From the cell containing the given text, extract its center point as [X, Y] coordinate. 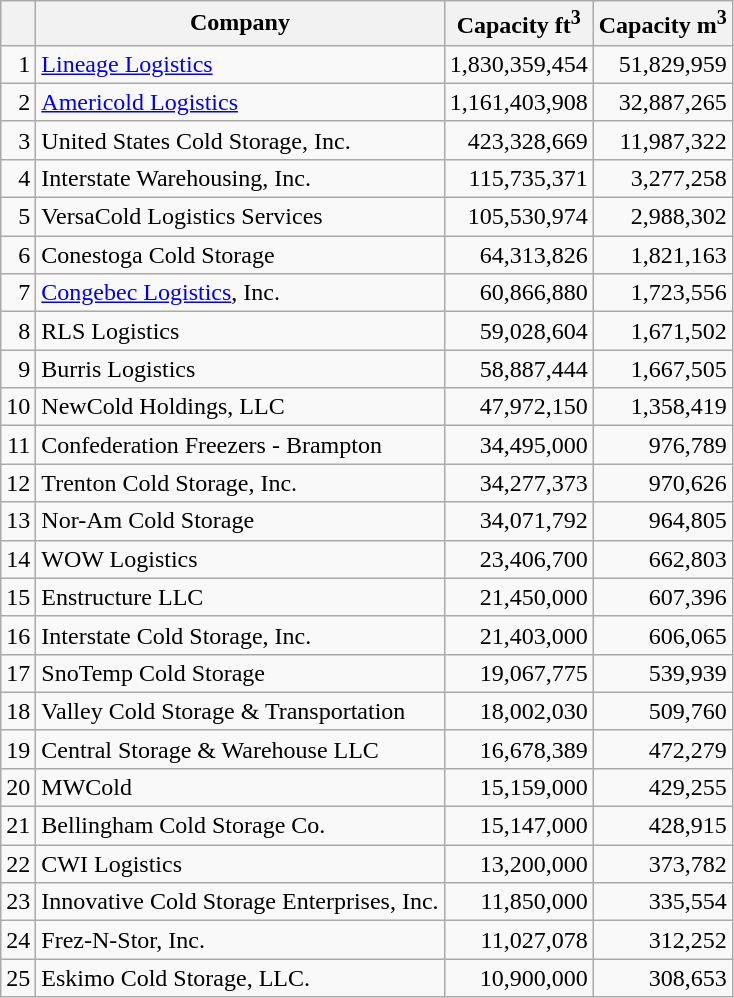
3 [18, 140]
11,850,000 [518, 902]
21,403,000 [518, 635]
18,002,030 [518, 711]
Interstate Warehousing, Inc. [240, 178]
Company [240, 24]
Enstructure LLC [240, 597]
Central Storage & Warehouse LLC [240, 749]
1,667,505 [662, 369]
7 [18, 293]
17 [18, 673]
21,450,000 [518, 597]
23,406,700 [518, 559]
1,830,359,454 [518, 64]
1,161,403,908 [518, 102]
335,554 [662, 902]
606,065 [662, 635]
13 [18, 521]
12 [18, 483]
59,028,604 [518, 331]
VersaCold Logistics Services [240, 217]
662,803 [662, 559]
Innovative Cold Storage Enterprises, Inc. [240, 902]
373,782 [662, 864]
1,358,419 [662, 407]
8 [18, 331]
4 [18, 178]
10 [18, 407]
64,313,826 [518, 255]
51,829,959 [662, 64]
15 [18, 597]
964,805 [662, 521]
472,279 [662, 749]
1,821,163 [662, 255]
21 [18, 826]
1,723,556 [662, 293]
NewCold Holdings, LLC [240, 407]
34,277,373 [518, 483]
34,071,792 [518, 521]
11,027,078 [518, 940]
5 [18, 217]
16 [18, 635]
15,159,000 [518, 787]
Nor-Am Cold Storage [240, 521]
22 [18, 864]
Conestoga Cold Storage [240, 255]
607,396 [662, 597]
19 [18, 749]
RLS Logistics [240, 331]
976,789 [662, 445]
1,671,502 [662, 331]
Congebec Logistics, Inc. [240, 293]
115,735,371 [518, 178]
60,866,880 [518, 293]
11 [18, 445]
15,147,000 [518, 826]
20 [18, 787]
Americold Logistics [240, 102]
Burris Logistics [240, 369]
428,915 [662, 826]
32,887,265 [662, 102]
9 [18, 369]
58,887,444 [518, 369]
2,988,302 [662, 217]
18 [18, 711]
3,277,258 [662, 178]
6 [18, 255]
WOW Logistics [240, 559]
47,972,150 [518, 407]
539,939 [662, 673]
Valley Cold Storage & Transportation [240, 711]
13,200,000 [518, 864]
34,495,000 [518, 445]
Capacity ft3 [518, 24]
Bellingham Cold Storage Co. [240, 826]
Eskimo Cold Storage, LLC. [240, 978]
Capacity m3 [662, 24]
509,760 [662, 711]
19,067,775 [518, 673]
423,328,669 [518, 140]
Trenton Cold Storage, Inc. [240, 483]
429,255 [662, 787]
25 [18, 978]
Lineage Logistics [240, 64]
Interstate Cold Storage, Inc. [240, 635]
105,530,974 [518, 217]
970,626 [662, 483]
24 [18, 940]
CWI Logistics [240, 864]
11,987,322 [662, 140]
SnoTemp Cold Storage [240, 673]
16,678,389 [518, 749]
MWCold [240, 787]
14 [18, 559]
2 [18, 102]
312,252 [662, 940]
1 [18, 64]
United States Cold Storage, Inc. [240, 140]
Frez-N-Stor, Inc. [240, 940]
308,653 [662, 978]
10,900,000 [518, 978]
23 [18, 902]
Confederation Freezers - Brampton [240, 445]
